Provide the (x, y) coordinate of the cell's center where the given text is located.  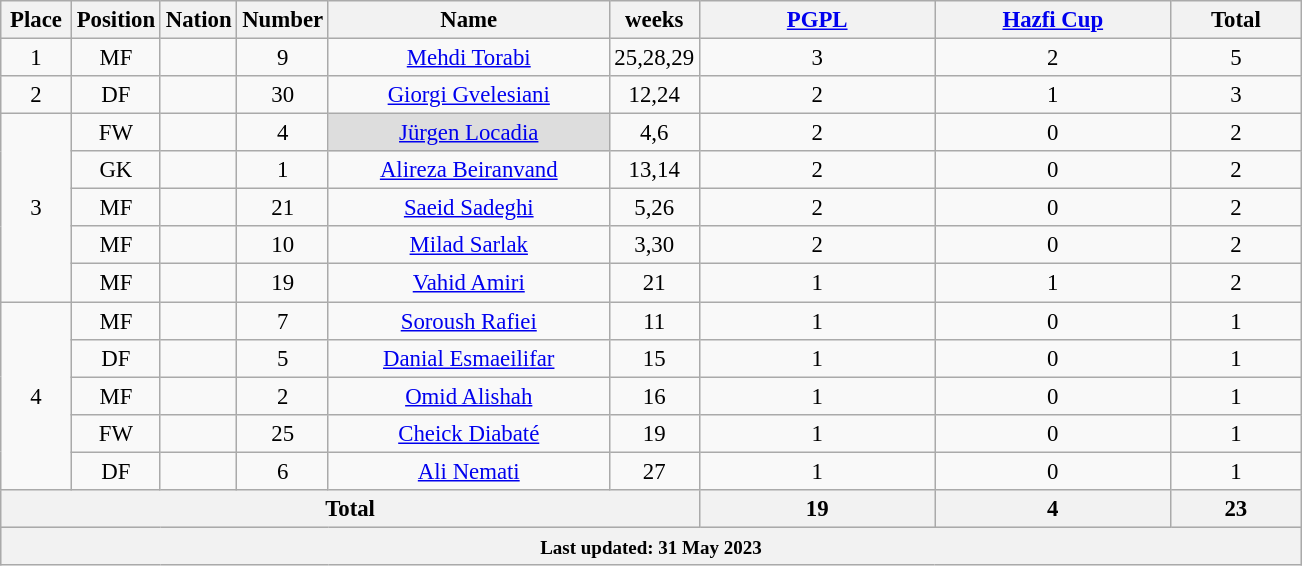
25,28,29 (654, 58)
4,6 (654, 133)
Giorgi Gvelesiani (468, 95)
Soroush Rafiei (468, 321)
PGPL (817, 20)
6 (283, 471)
Last updated: 31 May 2023 (651, 546)
Vahid Amiri (468, 283)
10 (283, 245)
Omid Alishah (468, 396)
Nation (198, 20)
Milad Sarlak (468, 245)
3,30 (654, 245)
Number (283, 20)
23 (1236, 509)
15 (654, 358)
7 (283, 321)
25 (283, 433)
Hazfi Cup (1053, 20)
9 (283, 58)
27 (654, 471)
GK (116, 170)
Jürgen Locadia (468, 133)
16 (654, 396)
Alireza Beiranvand (468, 170)
12,24 (654, 95)
Cheick Diabaté (468, 433)
11 (654, 321)
Position (116, 20)
5,26 (654, 208)
Ali Nemati (468, 471)
Saeid Sadeghi (468, 208)
Danial Esmaeilifar (468, 358)
Name (468, 20)
Place (36, 20)
Mehdi Torabi (468, 58)
30 (283, 95)
weeks (654, 20)
13,14 (654, 170)
